Output the (x, y) coordinate of the center of the cell containing the given text.  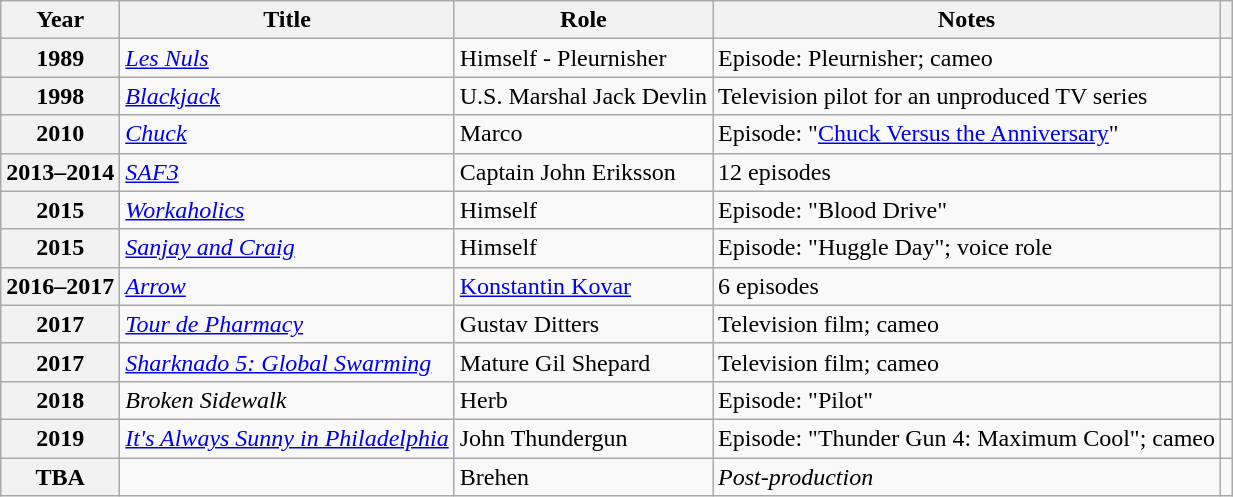
Blackjack (287, 96)
2016–2017 (60, 286)
Episode: "Huggle Day"; voice role (967, 248)
Episode: "Pilot" (967, 400)
Role (583, 20)
It's Always Sunny in Philadelphia (287, 438)
Year (60, 20)
2010 (60, 134)
Notes (967, 20)
Television pilot for an unproduced TV series (967, 96)
Tour de Pharmacy (287, 324)
Workaholics (287, 210)
Arrow (287, 286)
U.S. Marshal Jack Devlin (583, 96)
Episode: "Chuck Versus the Anniversary" (967, 134)
1989 (60, 58)
Captain John Eriksson (583, 172)
Chuck (287, 134)
Himself - Pleurnisher (583, 58)
Herb (583, 400)
TBA (60, 477)
Mature Gil Shepard (583, 362)
Episode: "Blood Drive" (967, 210)
Marco (583, 134)
Konstantin Kovar (583, 286)
Post-production (967, 477)
2013–2014 (60, 172)
John Thundergun (583, 438)
2019 (60, 438)
Gustav Ditters (583, 324)
Title (287, 20)
Sharknado 5: Global Swarming (287, 362)
Episode: "Thunder Gun 4: Maximum Cool"; cameo (967, 438)
Sanjay and Craig (287, 248)
Broken Sidewalk (287, 400)
6 episodes (967, 286)
Brehen (583, 477)
SAF3 (287, 172)
Les Nuls (287, 58)
Episode: Pleurnisher; cameo (967, 58)
12 episodes (967, 172)
2018 (60, 400)
1998 (60, 96)
